Determine the (x, y) coordinate at the center of the cell enclosing the given text.  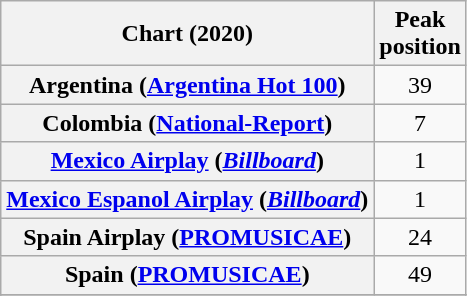
7 (420, 123)
39 (420, 85)
24 (420, 237)
Spain (PROMUSICAE) (188, 275)
Mexico Airplay (Billboard) (188, 161)
49 (420, 275)
Mexico Espanol Airplay (Billboard) (188, 199)
Argentina (Argentina Hot 100) (188, 85)
Colombia (National-Report) (188, 123)
Chart (2020) (188, 34)
Spain Airplay (PROMUSICAE) (188, 237)
Peak position (420, 34)
